Capture the cell that displays the provided text and extract its (x, y) central coordinate. 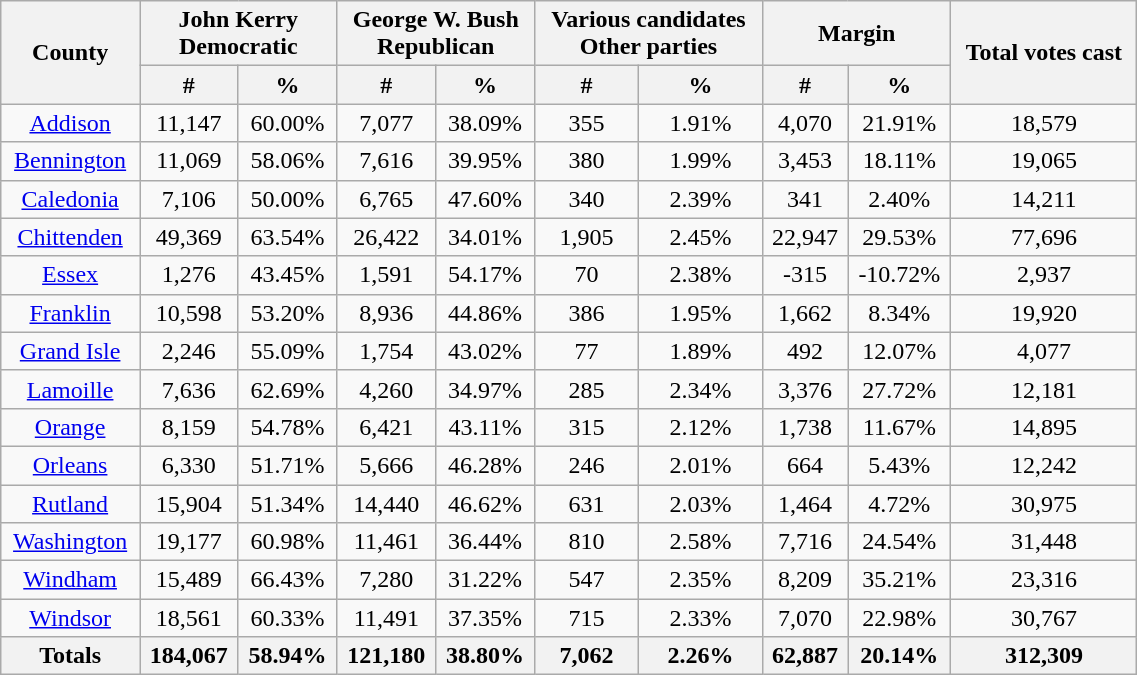
62,887 (804, 656)
19,177 (190, 542)
26,422 (386, 237)
2,246 (190, 351)
County (70, 52)
Totals (70, 656)
2.45% (701, 237)
1,738 (804, 427)
77,696 (1044, 237)
50.00% (288, 199)
60.00% (288, 123)
Bennington (70, 161)
2.26% (701, 656)
340 (586, 199)
77 (586, 351)
14,211 (1044, 199)
664 (804, 465)
63.54% (288, 237)
3,376 (804, 389)
37.35% (486, 618)
Washington (70, 542)
66.43% (288, 580)
60.98% (288, 542)
315 (586, 427)
Orleans (70, 465)
8,936 (386, 313)
4,260 (386, 389)
1,464 (804, 503)
12,242 (1044, 465)
22.98% (900, 618)
46.62% (486, 503)
58.06% (288, 161)
6,330 (190, 465)
11,069 (190, 161)
121,180 (386, 656)
492 (804, 351)
-315 (804, 275)
1,591 (386, 275)
1.91% (701, 123)
18.11% (900, 161)
7,070 (804, 618)
7,716 (804, 542)
58.94% (288, 656)
43.02% (486, 351)
Addison (70, 123)
38.09% (486, 123)
2.58% (701, 542)
11,461 (386, 542)
341 (804, 199)
14,895 (1044, 427)
54.78% (288, 427)
22,947 (804, 237)
11.67% (900, 427)
7,077 (386, 123)
46.28% (486, 465)
2.38% (701, 275)
4,070 (804, 123)
36.44% (486, 542)
8.34% (900, 313)
Total votes cast (1044, 52)
1,754 (386, 351)
Chittenden (70, 237)
2.39% (701, 199)
70 (586, 275)
51.71% (288, 465)
44.86% (486, 313)
8,159 (190, 427)
386 (586, 313)
23,316 (1044, 580)
31,448 (1044, 542)
1,905 (586, 237)
38.80% (486, 656)
6,421 (386, 427)
312,309 (1044, 656)
355 (586, 123)
47.60% (486, 199)
George W. BushRepublican (436, 34)
4.72% (900, 503)
19,065 (1044, 161)
631 (586, 503)
7,062 (586, 656)
39.95% (486, 161)
1.89% (701, 351)
1,276 (190, 275)
547 (586, 580)
6,765 (386, 199)
10,598 (190, 313)
4,077 (1044, 351)
Franklin (70, 313)
2.34% (701, 389)
14,440 (386, 503)
30,767 (1044, 618)
2.35% (701, 580)
John KerryDemocratic (238, 34)
285 (586, 389)
24.54% (900, 542)
380 (586, 161)
53.20% (288, 313)
54.17% (486, 275)
43.45% (288, 275)
3,453 (804, 161)
11,491 (386, 618)
12,181 (1044, 389)
5.43% (900, 465)
51.34% (288, 503)
30,975 (1044, 503)
7,106 (190, 199)
11,147 (190, 123)
715 (586, 618)
2.01% (701, 465)
1.99% (701, 161)
7,280 (386, 580)
18,579 (1044, 123)
2.40% (900, 199)
29.53% (900, 237)
60.33% (288, 618)
8,209 (804, 580)
-10.72% (900, 275)
7,636 (190, 389)
Orange (70, 427)
Essex (70, 275)
35.21% (900, 580)
43.11% (486, 427)
49,369 (190, 237)
55.09% (288, 351)
Various candidatesOther parties (648, 34)
246 (586, 465)
5,666 (386, 465)
2,937 (1044, 275)
2.03% (701, 503)
810 (586, 542)
15,904 (190, 503)
21.91% (900, 123)
7,616 (386, 161)
2.12% (701, 427)
Margin (856, 34)
12.07% (900, 351)
34.01% (486, 237)
Windsor (70, 618)
15,489 (190, 580)
184,067 (190, 656)
Lamoille (70, 389)
Windham (70, 580)
20.14% (900, 656)
34.97% (486, 389)
Rutland (70, 503)
Grand Isle (70, 351)
1.95% (701, 313)
18,561 (190, 618)
27.72% (900, 389)
Caledonia (70, 199)
19,920 (1044, 313)
1,662 (804, 313)
2.33% (701, 618)
31.22% (486, 580)
62.69% (288, 389)
